Return [x, y] of the center of cell containing provided text 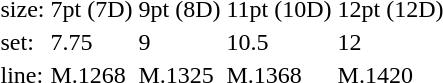
7.75 [92, 42]
10.5 [279, 42]
9 [180, 42]
